For the text-containing cell, return its midpoint in (X, Y) coordinate format. 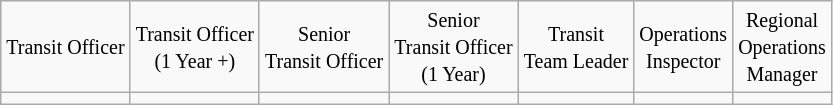
Transit Officer (66, 47)
SeniorTransit Officer (324, 47)
TransitTeam Leader (576, 47)
OperationsInspector (684, 47)
SeniorTransit Officer(1 Year) (454, 47)
Transit Officer (1 Year +) (194, 47)
RegionalOperationsManager (782, 47)
